Capture the cell that displays the provided text and extract its (X, Y) central coordinate. 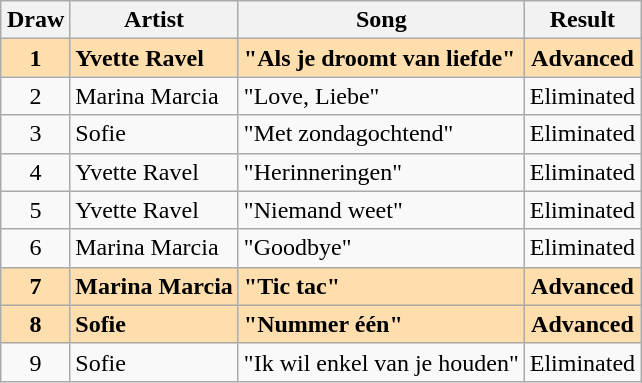
8 (35, 324)
"Als je droomt van liefde" (381, 58)
1 (35, 58)
"Met zondagochtend" (381, 134)
"Goodbye" (381, 248)
7 (35, 286)
"Nummer één" (381, 324)
Result (582, 20)
3 (35, 134)
6 (35, 248)
4 (35, 172)
"Love, Liebe" (381, 96)
2 (35, 96)
5 (35, 210)
9 (35, 362)
"Herinneringen" (381, 172)
Artist (154, 20)
"Tic tac" (381, 286)
"Niemand weet" (381, 210)
Draw (35, 20)
"Ik wil enkel van je houden" (381, 362)
Song (381, 20)
